Search for the cell housing the specified text and yield its [x, y] center coordinate. 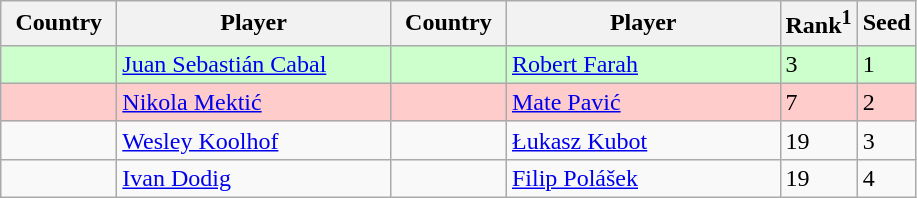
4 [886, 178]
Ivan Dodig [254, 178]
Wesley Koolhof [254, 140]
2 [886, 102]
1 [886, 64]
Nikola Mektić [254, 102]
Mate Pavić [643, 102]
Juan Sebastián Cabal [254, 64]
Łukasz Kubot [643, 140]
Rank1 [818, 24]
Robert Farah [643, 64]
7 [818, 102]
Filip Polášek [643, 178]
Seed [886, 24]
